Provide the [X, Y] coordinate of the cell's center where the given text is located.  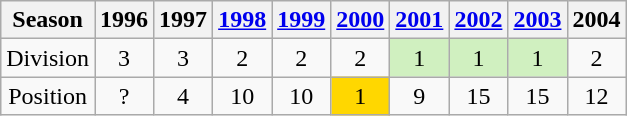
1998 [242, 20]
Season [48, 20]
9 [420, 96]
12 [596, 96]
2002 [478, 20]
2003 [538, 20]
2001 [420, 20]
? [124, 96]
Division [48, 58]
2000 [360, 20]
2004 [596, 20]
1997 [184, 20]
1996 [124, 20]
4 [184, 96]
Position [48, 96]
1999 [302, 20]
